Find where the given text appears and provide that cell's center as (X, Y) coordinate. 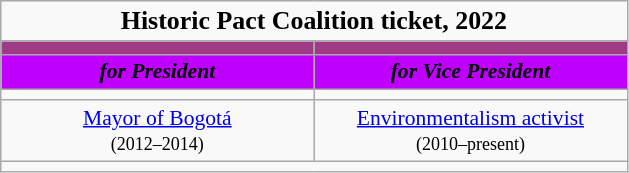
Historic Pact Coalition ticket, 2022 (314, 21)
Environmentalism activist(2010–present) (470, 130)
for President (158, 72)
for Vice President (470, 72)
Mayor of Bogotá(2012–2014) (158, 130)
